Determine the [x, y] coordinate at the center of the cell enclosing the given text.  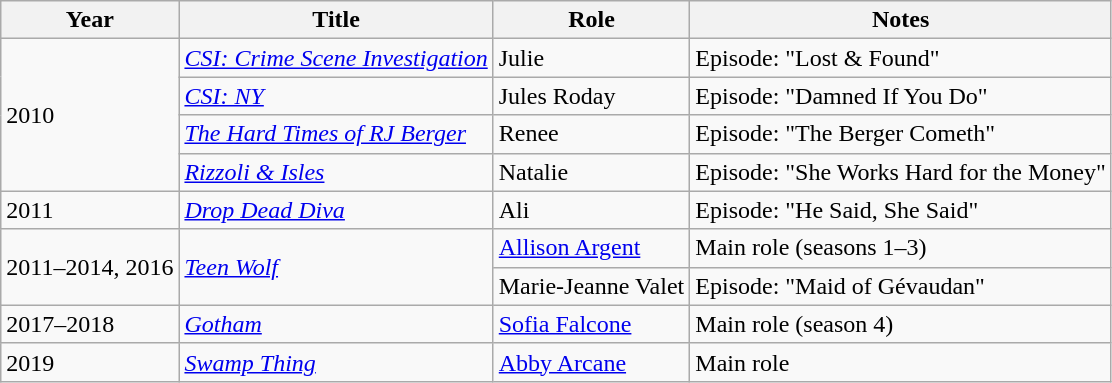
Rizzoli & Isles [336, 172]
Role [592, 20]
Jules Roday [592, 96]
CSI: Crime Scene Investigation [336, 58]
The Hard Times of RJ Berger [336, 134]
Main role [901, 362]
Title [336, 20]
Teen Wolf [336, 267]
Sofia Falcone [592, 324]
CSI: NY [336, 96]
Notes [901, 20]
Episode: "Lost & Found" [901, 58]
Gotham [336, 324]
Episode: "The Berger Cometh" [901, 134]
Main role (seasons 1–3) [901, 248]
Year [90, 20]
2011–2014, 2016 [90, 267]
Ali [592, 210]
Episode: "He Said, She Said" [901, 210]
Marie-Jeanne Valet [592, 286]
2010 [90, 115]
Episode: "Damned If You Do" [901, 96]
Abby Arcane [592, 362]
2019 [90, 362]
Allison Argent [592, 248]
2017–2018 [90, 324]
Episode: "Maid of Gévaudan" [901, 286]
Main role (season 4) [901, 324]
Drop Dead Diva [336, 210]
Renee [592, 134]
Swamp Thing [336, 362]
Natalie [592, 172]
2011 [90, 210]
Episode: "She Works Hard for the Money" [901, 172]
Julie [592, 58]
